Identify which cell holds the provided text, then report its (x, y) central coordinate. 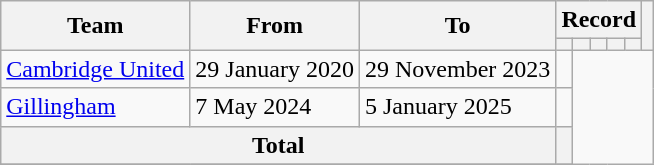
From (275, 26)
Total (278, 145)
29 November 2023 (457, 69)
To (457, 26)
7 May 2024 (275, 107)
Cambridge United (96, 69)
5 January 2025 (457, 107)
Record (599, 20)
Team (96, 26)
29 January 2020 (275, 69)
Gillingham (96, 107)
